Provide the (X, Y) coordinate of the cell's center where the given text is located.  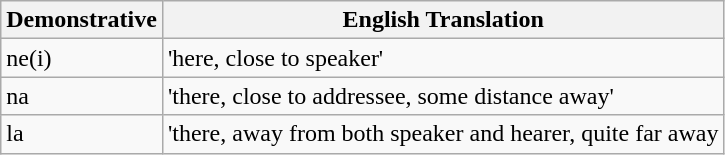
'here, close to speaker' (442, 58)
na (82, 96)
'there, away from both speaker and hearer, quite far away (442, 134)
Demonstrative (82, 20)
ne(i) (82, 58)
English Translation (442, 20)
la (82, 134)
'there, close to addressee, some distance away' (442, 96)
